Return (x, y) of the center of cell containing provided text 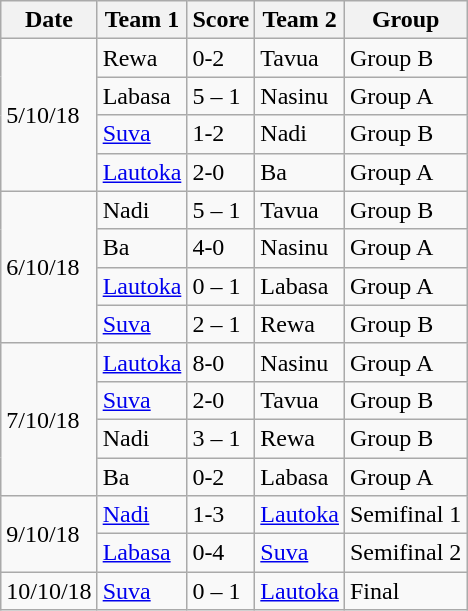
1-2 (221, 134)
Score (221, 20)
Final (405, 591)
1-3 (221, 515)
2 – 1 (221, 324)
Date (49, 20)
Team 1 (142, 20)
8-0 (221, 362)
Semifinal 1 (405, 515)
Team 2 (300, 20)
0-4 (221, 553)
Semifinal 2 (405, 553)
3 – 1 (221, 438)
5/10/18 (49, 115)
9/10/18 (49, 534)
4-0 (221, 248)
Group (405, 20)
10/10/18 (49, 591)
6/10/18 (49, 267)
7/10/18 (49, 419)
